Find where the given text appears and provide that cell's center as [X, Y] coordinate. 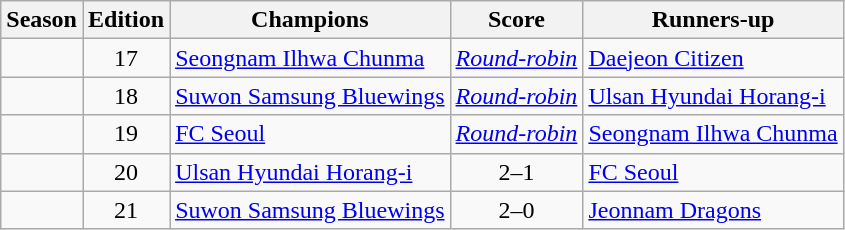
20 [126, 172]
Runners-up [713, 20]
21 [126, 210]
Edition [126, 20]
Champions [310, 20]
17 [126, 58]
Score [516, 20]
18 [126, 96]
2–0 [516, 210]
2–1 [516, 172]
Jeonnam Dragons [713, 210]
19 [126, 134]
Season [42, 20]
Daejeon Citizen [713, 58]
